Locate the cell with the specified text and output its (x, y) center coordinate. 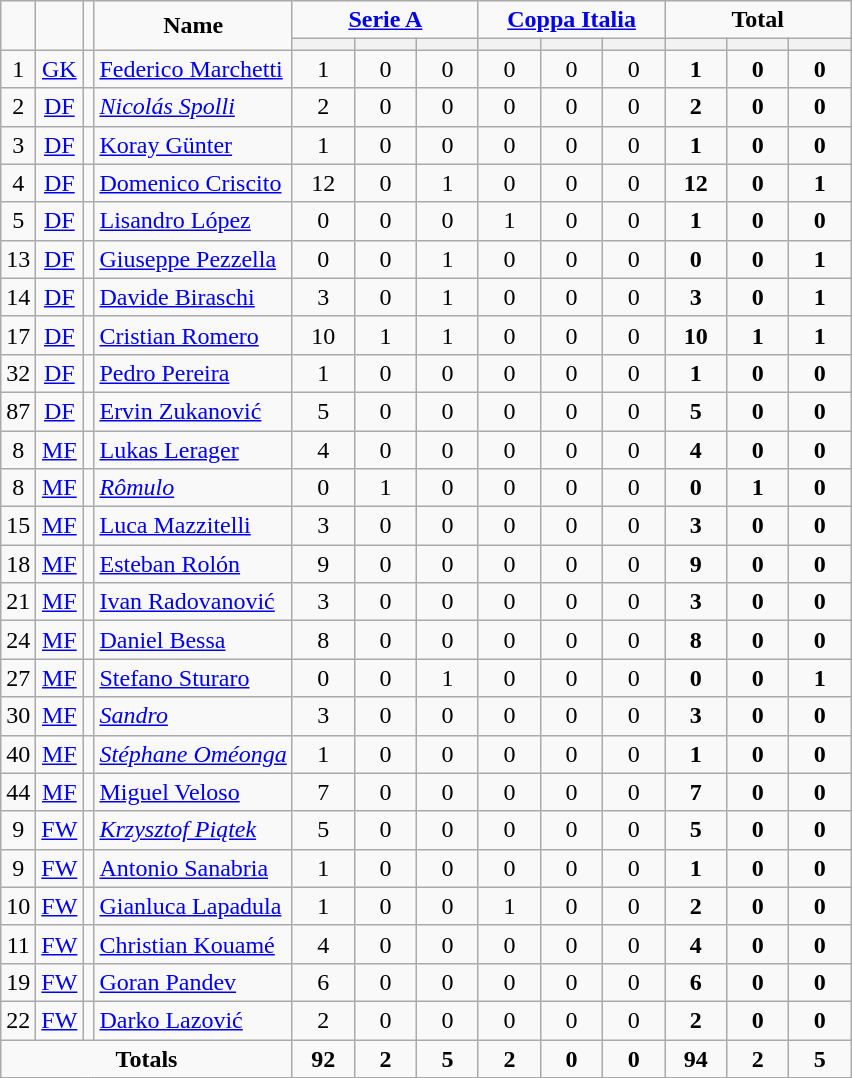
Daniel Bessa (193, 640)
Gianluca Lapadula (193, 906)
Sandro (193, 716)
Nicolás Spolli (193, 107)
Antonio Sanabria (193, 868)
11 (18, 944)
94 (696, 1059)
30 (18, 716)
GK (60, 69)
18 (18, 564)
Ivan Radovanović (193, 602)
Name (193, 26)
40 (18, 754)
Pedro Pereira (193, 373)
Federico Marchetti (193, 69)
Stéphane Oméonga (193, 754)
Lukas Lerager (193, 449)
Stefano Sturaro (193, 678)
Koray Günter (193, 145)
Coppa Italia (571, 20)
Goran Pandev (193, 982)
21 (18, 602)
Domenico Criscito (193, 183)
Esteban Rolón (193, 564)
Lisandro López (193, 221)
Total (758, 20)
44 (18, 792)
24 (18, 640)
Darko Lazović (193, 1020)
Luca Mazzitelli (193, 526)
Giuseppe Pezzella (193, 259)
Rômulo (193, 488)
22 (18, 1020)
15 (18, 526)
Ervin Zukanović (193, 411)
92 (323, 1059)
Christian Kouamé (193, 944)
Totals (147, 1059)
32 (18, 373)
14 (18, 297)
Miguel Veloso (193, 792)
Davide Biraschi (193, 297)
Krzysztof Piątek (193, 830)
13 (18, 259)
Cristian Romero (193, 335)
19 (18, 982)
27 (18, 678)
17 (18, 335)
Serie A (385, 20)
87 (18, 411)
